Extract the (x, y) coordinate from the center of the cell holding the provided text.  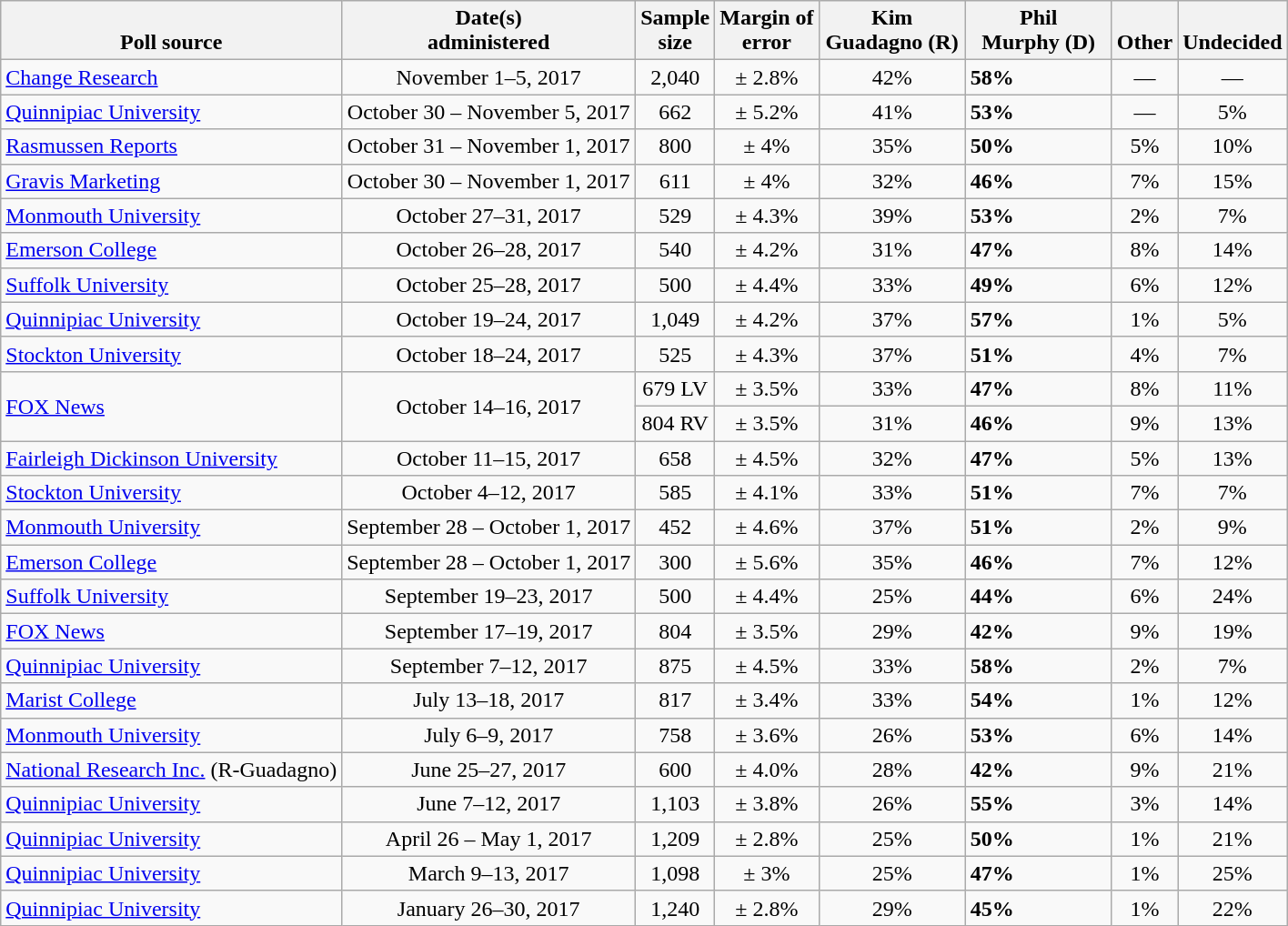
July 13–18, 2017 (489, 700)
19% (1233, 631)
October 27–31, 2017 (489, 216)
± 3% (767, 873)
± 3.8% (767, 804)
Rasmussen Reports (171, 146)
October 18–24, 2017 (489, 354)
55% (1039, 804)
± 4.6% (767, 528)
Other (1144, 31)
28% (891, 770)
October 4–12, 2017 (489, 493)
September 17–19, 2017 (489, 631)
300 (675, 562)
45% (1039, 908)
January 26–30, 2017 (489, 908)
758 (675, 735)
Marist College (171, 700)
15% (1233, 181)
10% (1233, 146)
Margin oferror (767, 31)
44% (1039, 597)
September 7–12, 2017 (489, 666)
October 31 – November 1, 2017 (489, 146)
22% (1233, 908)
September 19–23, 2017 (489, 597)
540 (675, 250)
Undecided (1233, 31)
1,049 (675, 319)
October 30 – November 1, 2017 (489, 181)
662 (675, 112)
49% (1039, 285)
October 19–24, 2017 (489, 319)
Fairleigh Dickinson University (171, 458)
November 1–5, 2017 (489, 77)
600 (675, 770)
October 11–15, 2017 (489, 458)
± 3.6% (767, 735)
July 6–9, 2017 (489, 735)
585 (675, 493)
611 (675, 181)
525 (675, 354)
October 30 – November 5, 2017 (489, 112)
1,103 (675, 804)
4% (1144, 354)
Gravis Marketing (171, 181)
June 7–12, 2017 (489, 804)
41% (891, 112)
658 (675, 458)
452 (675, 528)
April 26 – May 1, 2017 (489, 839)
54% (1039, 700)
October 26–28, 2017 (489, 250)
October 25–28, 2017 (489, 285)
Change Research (171, 77)
2,040 (675, 77)
804 (675, 631)
± 5.6% (767, 562)
Samplesize (675, 31)
529 (675, 216)
± 4.0% (767, 770)
Poll source (171, 31)
± 3.4% (767, 700)
57% (1039, 319)
PhilMurphy (D) (1039, 31)
October 14–16, 2017 (489, 406)
679 LV (675, 388)
875 (675, 666)
National Research Inc. (R-Guadagno) (171, 770)
24% (1233, 597)
± 4.1% (767, 493)
3% (1144, 804)
39% (891, 216)
11% (1233, 388)
Date(s)administered (489, 31)
1,098 (675, 873)
1,240 (675, 908)
804 RV (675, 423)
June 25–27, 2017 (489, 770)
817 (675, 700)
1,209 (675, 839)
March 9–13, 2017 (489, 873)
± 5.2% (767, 112)
800 (675, 146)
KimGuadagno (R) (891, 31)
